Capture the cell that displays the provided text and extract its [X, Y] central coordinate. 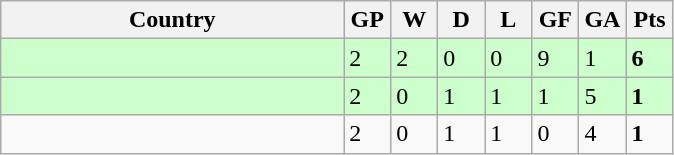
Pts [650, 20]
L [508, 20]
W [414, 20]
Country [172, 20]
GA [602, 20]
9 [556, 58]
D [462, 20]
4 [602, 134]
6 [650, 58]
GP [368, 20]
5 [602, 96]
GF [556, 20]
